Extract the (X, Y) coordinate from the center of the cell holding the provided text.  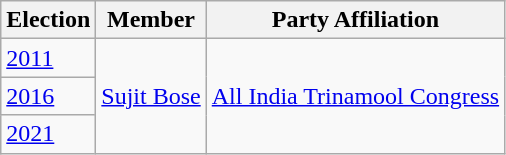
Member (151, 20)
2011 (48, 58)
Sujit Bose (151, 96)
2016 (48, 96)
Election (48, 20)
2021 (48, 134)
Party Affiliation (355, 20)
All India Trinamool Congress (355, 96)
